From the cell containing the given text, extract its center point as [x, y] coordinate. 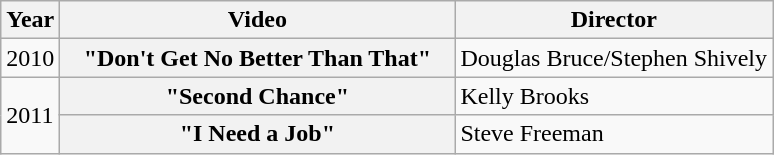
2011 [30, 115]
Kelly Brooks [614, 96]
"Second Chance" [258, 96]
2010 [30, 58]
Steve Freeman [614, 134]
Douglas Bruce/Stephen Shively [614, 58]
"I Need a Job" [258, 134]
Year [30, 20]
Director [614, 20]
"Don't Get No Better Than That" [258, 58]
Video [258, 20]
